Scan for the cell matching the given text and deliver its [X, Y] coordinate at center. 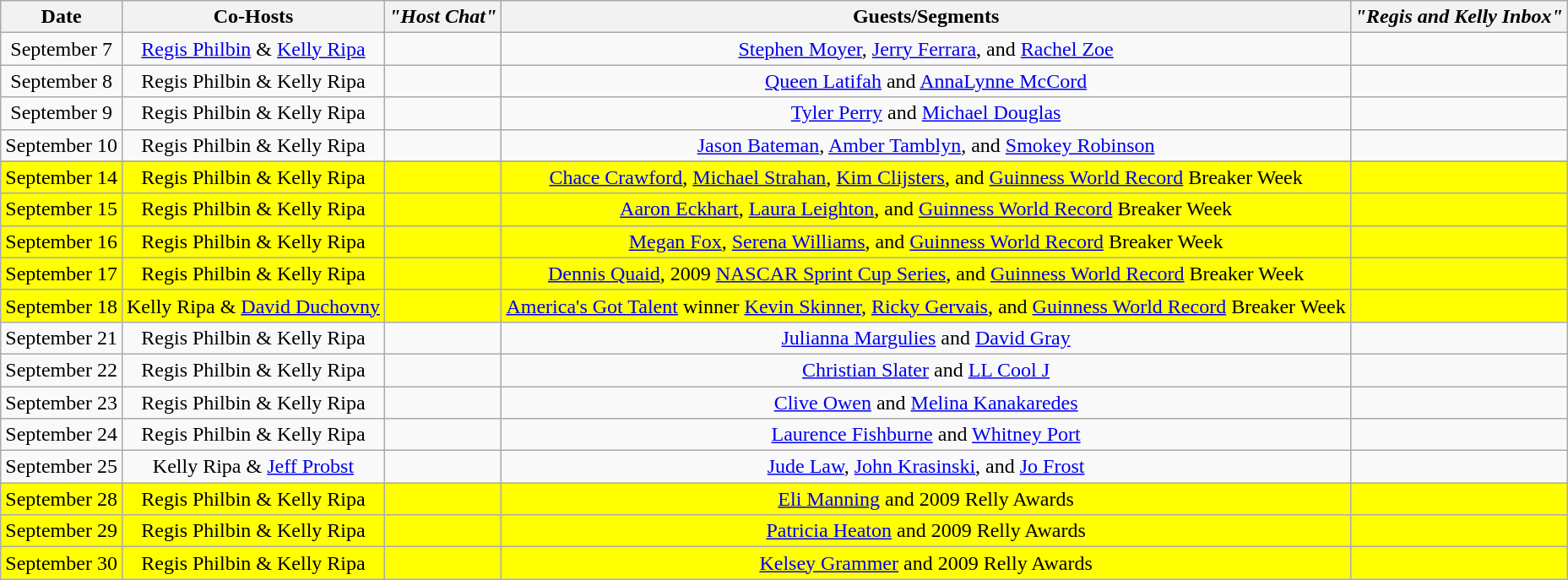
Christian Slater and LL Cool J [925, 370]
September 21 [62, 338]
September 8 [62, 81]
Dennis Quaid, 2009 NASCAR Sprint Cup Series, and Guinness World Record Breaker Week [925, 274]
September 29 [62, 531]
September 24 [62, 435]
Kelsey Grammer and 2009 Relly Awards [925, 563]
"Regis and Kelly Inbox" [1459, 17]
Kelly Ripa & Jeff Probst [253, 467]
"Host Chat" [442, 17]
September 23 [62, 403]
September 10 [62, 145]
Jude Law, John Krasinski, and Jo Frost [925, 467]
Queen Latifah and AnnaLynne McCord [925, 81]
September 22 [62, 370]
Kelly Ripa & David Duchovny [253, 306]
September 28 [62, 499]
September 15 [62, 209]
September 9 [62, 113]
Clive Owen and Melina Kanakaredes [925, 403]
Laurence Fishburne and Whitney Port [925, 435]
America's Got Talent winner Kevin Skinner, Ricky Gervais, and Guinness World Record Breaker Week [925, 306]
Megan Fox, Serena Williams, and Guinness World Record Breaker Week [925, 241]
Jason Bateman, Amber Tamblyn, and Smokey Robinson [925, 145]
September 18 [62, 306]
Patricia Heaton and 2009 Relly Awards [925, 531]
Guests/Segments [925, 17]
Aaron Eckhart, Laura Leighton, and Guinness World Record Breaker Week [925, 209]
September 14 [62, 177]
September 17 [62, 274]
Stephen Moyer, Jerry Ferrara, and Rachel Zoe [925, 49]
Co-Hosts [253, 17]
Chace Crawford, Michael Strahan, Kim Clijsters, and Guinness World Record Breaker Week [925, 177]
September 7 [62, 49]
September 16 [62, 241]
September 25 [62, 467]
Tyler Perry and Michael Douglas [925, 113]
Julianna Margulies and David Gray [925, 338]
September 30 [62, 563]
Date [62, 17]
Eli Manning and 2009 Relly Awards [925, 499]
